Detect which cell encompasses the target text, then output its [x, y] center coordinate. 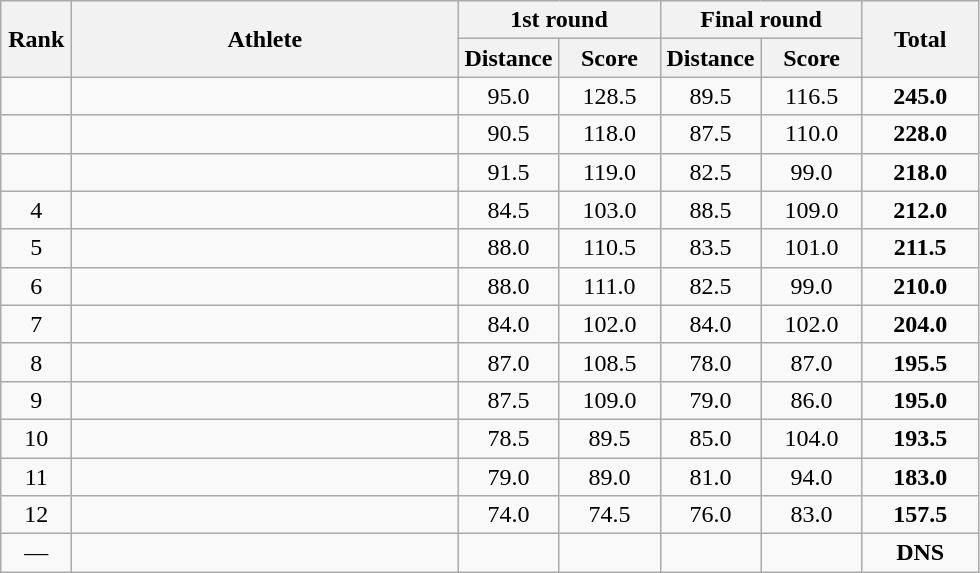
245.0 [920, 96]
108.5 [610, 362]
84.5 [508, 210]
81.0 [710, 477]
228.0 [920, 134]
85.0 [710, 438]
7 [36, 324]
103.0 [610, 210]
128.5 [610, 96]
Final round [761, 20]
8 [36, 362]
101.0 [812, 248]
94.0 [812, 477]
Rank [36, 39]
104.0 [812, 438]
76.0 [710, 515]
86.0 [812, 400]
193.5 [920, 438]
211.5 [920, 248]
6 [36, 286]
210.0 [920, 286]
74.5 [610, 515]
116.5 [812, 96]
204.0 [920, 324]
5 [36, 248]
83.0 [812, 515]
78.0 [710, 362]
119.0 [610, 172]
83.5 [710, 248]
4 [36, 210]
DNS [920, 553]
110.5 [610, 248]
91.5 [508, 172]
111.0 [610, 286]
78.5 [508, 438]
— [36, 553]
11 [36, 477]
12 [36, 515]
9 [36, 400]
88.5 [710, 210]
95.0 [508, 96]
110.0 [812, 134]
195.5 [920, 362]
218.0 [920, 172]
118.0 [610, 134]
195.0 [920, 400]
Athlete [265, 39]
157.5 [920, 515]
90.5 [508, 134]
89.0 [610, 477]
10 [36, 438]
74.0 [508, 515]
212.0 [920, 210]
183.0 [920, 477]
1st round [559, 20]
Total [920, 39]
